Provide the (X, Y) coordinate of the cell's center where the given text is located.  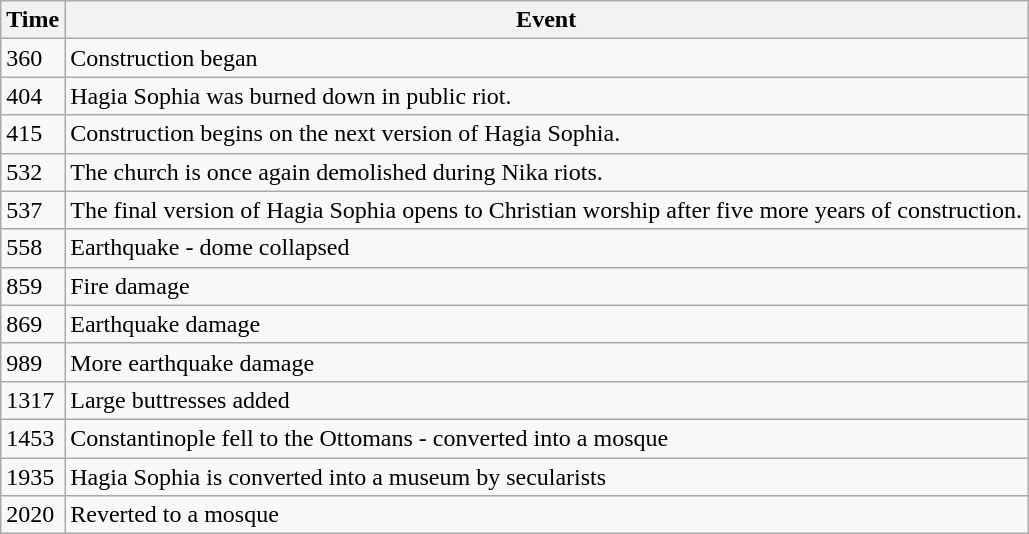
Hagia Sophia was burned down in public riot. (546, 96)
859 (33, 286)
415 (33, 134)
Event (546, 20)
869 (33, 324)
Fire damage (546, 286)
Construction begins on the next version of Hagia Sophia. (546, 134)
Earthquake damage (546, 324)
558 (33, 248)
Construction began (546, 58)
Hagia Sophia is converted into a museum by secularists (546, 477)
Large buttresses added (546, 400)
More earthquake damage (546, 362)
The final version of Hagia Sophia opens to Christian worship after five more years of construction. (546, 210)
Constantinople fell to the Ottomans - converted into a mosque (546, 438)
Time (33, 20)
360 (33, 58)
2020 (33, 515)
989 (33, 362)
1453 (33, 438)
Earthquake - dome collapsed (546, 248)
Reverted to a mosque (546, 515)
1317 (33, 400)
The church is once again demolished during Nika riots. (546, 172)
532 (33, 172)
1935 (33, 477)
537 (33, 210)
404 (33, 96)
